Locate the cell with the specified text and output its (x, y) center coordinate. 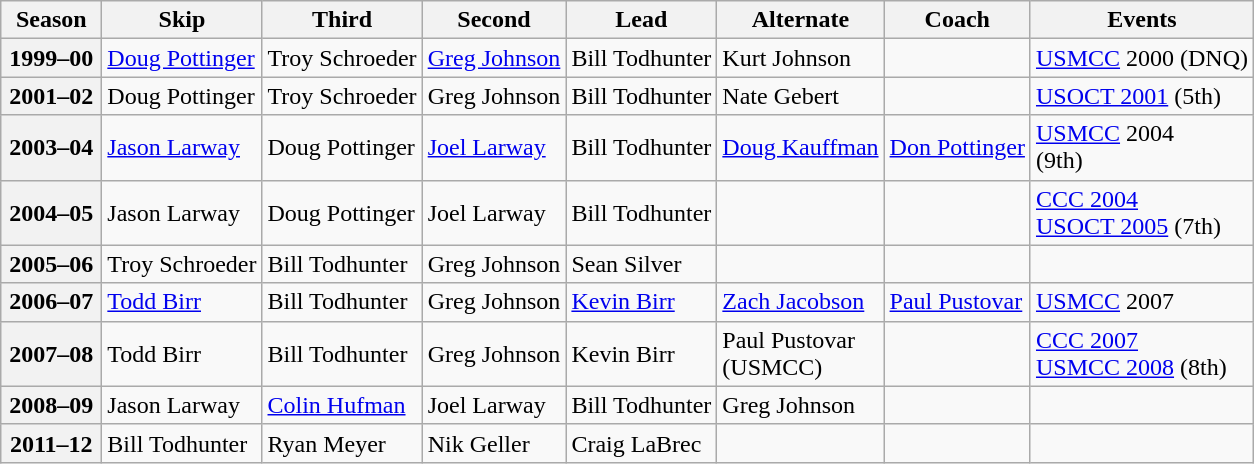
Second (494, 20)
Third (342, 20)
Don Pottinger (957, 148)
Sean Silver (642, 264)
Paul Pustovar(USMCC) (800, 354)
2004–05 (52, 212)
Craig LaBrec (642, 443)
Nate Gebert (800, 96)
Skip (182, 20)
CCC 2007 USMCC 2008 (8th) (1142, 354)
Zach Jacobson (800, 302)
Season (52, 20)
USOCT 2001 (5th) (1142, 96)
2007–08 (52, 354)
CCC 2004 USOCT 2005 (7th) (1142, 212)
1999–00 (52, 58)
Ryan Meyer (342, 443)
Paul Pustovar (957, 302)
USMCC 2004 (9th) (1142, 148)
Nik Geller (494, 443)
USMCC 2007 (1142, 302)
2005–06 (52, 264)
Events (1142, 20)
2008–09 (52, 405)
USMCC 2000 (DNQ) (1142, 58)
Coach (957, 20)
2006–07 (52, 302)
Lead (642, 20)
2011–12 (52, 443)
Kurt Johnson (800, 58)
Colin Hufman (342, 405)
2003–04 (52, 148)
Alternate (800, 20)
Doug Kauffman (800, 148)
2001–02 (52, 96)
